Extract the (X, Y) coordinate from the center of the cell holding the provided text.  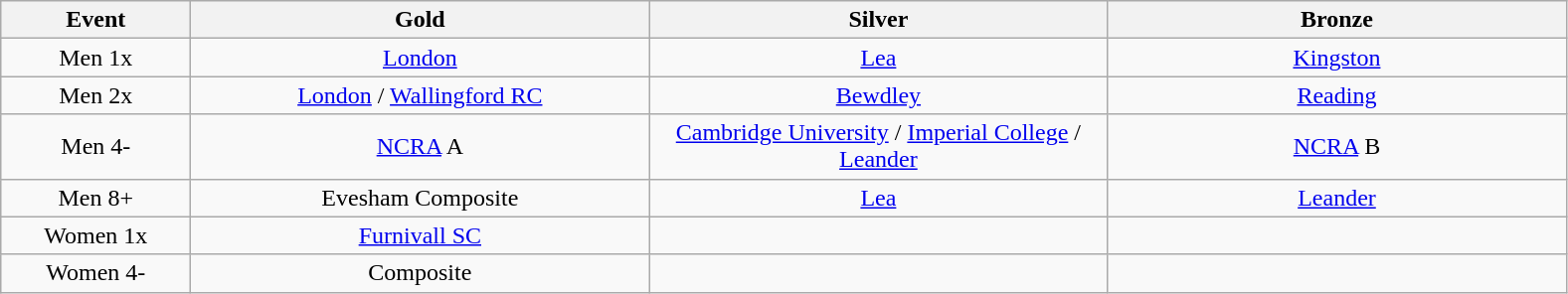
Silver (879, 20)
London (420, 58)
Men 2x (95, 95)
Furnivall SC (420, 235)
Men 1x (95, 58)
NCRA B (1336, 147)
NCRA A (420, 147)
Bewdley (879, 95)
Reading (1336, 95)
Women 4- (95, 273)
Bronze (1336, 20)
Event (95, 20)
Women 1x (95, 235)
Gold (420, 20)
Leander (1336, 198)
Men 8+ (95, 198)
Composite (420, 273)
Men 4- (95, 147)
Evesham Composite (420, 198)
Cambridge University / Imperial College / Leander (879, 147)
London / Wallingford RC (420, 95)
Kingston (1336, 58)
